Identify which cell holds the provided text, then report its (X, Y) central coordinate. 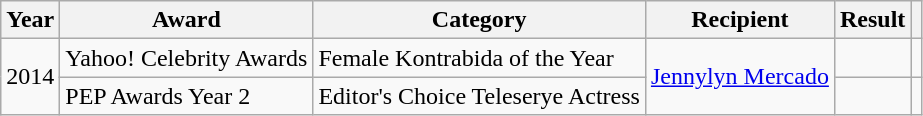
Editor's Choice Teleserye Actress (480, 96)
Award (186, 20)
Category (480, 20)
PEP Awards Year 2 (186, 96)
2014 (30, 77)
Jennylyn Mercado (740, 77)
Result (872, 20)
Yahoo! Celebrity Awards (186, 58)
Year (30, 20)
Female Kontrabida of the Year (480, 58)
Recipient (740, 20)
